Identify which cell holds the provided text, then report its [X, Y] central coordinate. 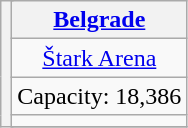
Belgrade [100, 20]
Capacity: 18,386 [100, 96]
Štark Arena [100, 58]
